Find where the given text appears and provide that cell's center as [X, Y] coordinate. 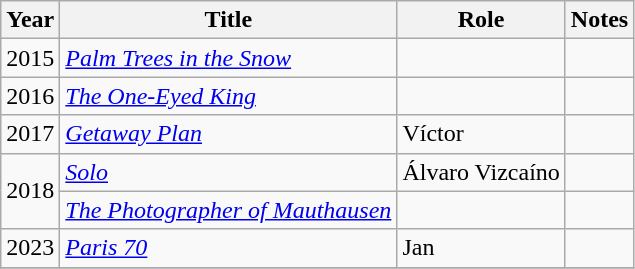
2023 [30, 248]
Jan [481, 248]
Title [228, 20]
Role [481, 20]
2015 [30, 58]
Notes [599, 20]
Palm Trees in the Snow [228, 58]
2016 [30, 96]
Year [30, 20]
Solo [228, 172]
The One-Eyed King [228, 96]
Paris 70 [228, 248]
Víctor [481, 134]
The Photographer of Mauthausen [228, 210]
2018 [30, 191]
Getaway Plan [228, 134]
Álvaro Vizcaíno [481, 172]
2017 [30, 134]
